Detect which cell encompasses the target text, then output its (X, Y) center coordinate. 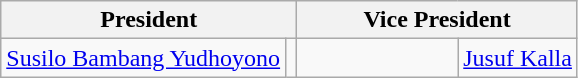
President (149, 20)
Susilo Bambang Yudhoyono (144, 58)
Jusuf Kalla (518, 58)
Vice President (438, 20)
